Identify which cell holds the provided text, then report its (X, Y) central coordinate. 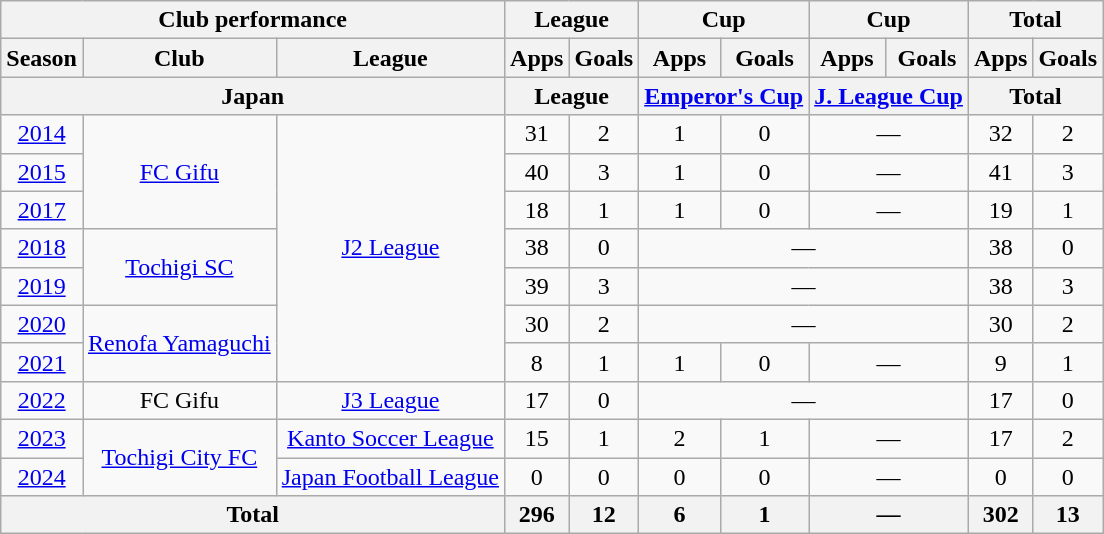
41 (1000, 172)
2023 (42, 438)
Japan Football League (390, 477)
Club (179, 58)
Kanto Soccer League (390, 438)
2015 (42, 172)
2021 (42, 362)
15 (537, 438)
2019 (42, 286)
2022 (42, 400)
6 (680, 515)
Renofa Yamaguchi (179, 343)
9 (1000, 362)
296 (537, 515)
Japan (253, 96)
J. League Cup (889, 96)
302 (1000, 515)
13 (1068, 515)
Tochigi City FC (179, 457)
39 (537, 286)
Tochigi SC (179, 267)
12 (604, 515)
2017 (42, 210)
19 (1000, 210)
2020 (42, 324)
32 (1000, 134)
2018 (42, 248)
40 (537, 172)
Emperor's Cup (724, 96)
J3 League (390, 400)
2014 (42, 134)
8 (537, 362)
18 (537, 210)
31 (537, 134)
Season (42, 58)
2024 (42, 477)
J2 League (390, 248)
Club performance (253, 20)
